Find where the given text appears and provide that cell's center as [X, Y] coordinate. 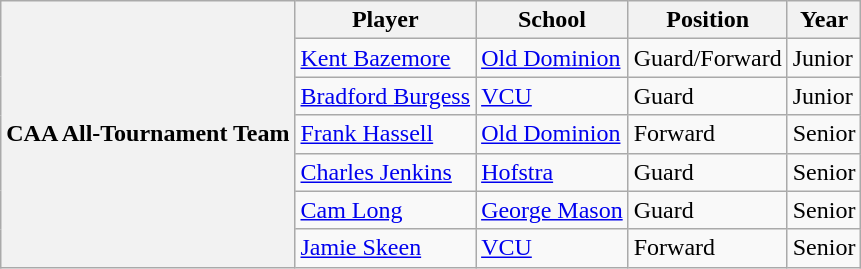
Year [824, 20]
Cam Long [386, 210]
Guard/Forward [708, 58]
Charles Jenkins [386, 172]
School [552, 20]
Player [386, 20]
Hofstra [552, 172]
Frank Hassell [386, 134]
Jamie Skeen [386, 248]
Kent Bazemore [386, 58]
George Mason [552, 210]
CAA All-Tournament Team [148, 134]
Bradford Burgess [386, 96]
Position [708, 20]
